From the cell containing the given text, extract its center point as [x, y] coordinate. 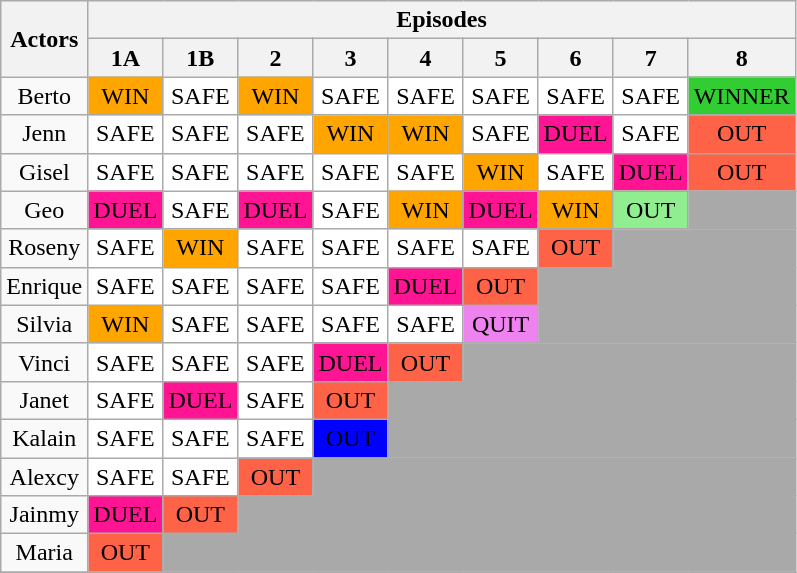
Enrique [44, 286]
5 [500, 58]
Alexcy [44, 477]
Jenn [44, 134]
Episodes [442, 20]
Jainmy [44, 515]
Berto [44, 96]
8 [742, 58]
Maria [44, 553]
Gisel [44, 172]
QUIT [500, 324]
Actors [44, 39]
6 [576, 58]
Kalain [44, 438]
Silvia [44, 324]
2 [276, 58]
Roseny [44, 248]
1A [126, 58]
Vinci [44, 362]
3 [350, 58]
1B [200, 58]
Geo [44, 210]
7 [650, 58]
4 [426, 58]
Janet [44, 400]
WINNER [742, 96]
